Pinpoint the cell where the given text exists, returning its (X, Y) midpoint coordinate. 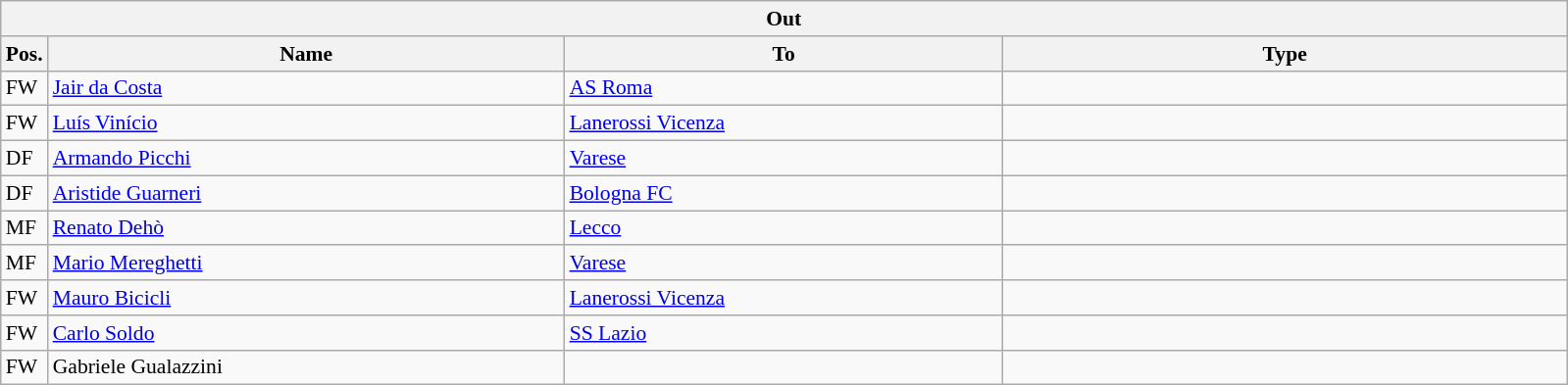
Bologna FC (784, 193)
Armando Picchi (306, 159)
Renato Dehò (306, 228)
Pos. (25, 54)
Mauro Bicicli (306, 298)
Carlo Soldo (306, 333)
To (784, 54)
Type (1285, 54)
Gabriele Gualazzini (306, 367)
Lecco (784, 228)
Luís Vinício (306, 123)
Aristide Guarneri (306, 193)
Jair da Costa (306, 88)
Mario Mereghetti (306, 264)
Name (306, 54)
Out (784, 19)
SS Lazio (784, 333)
AS Roma (784, 88)
